Provide the (x, y) coordinate of the cell's center where the given text is located.  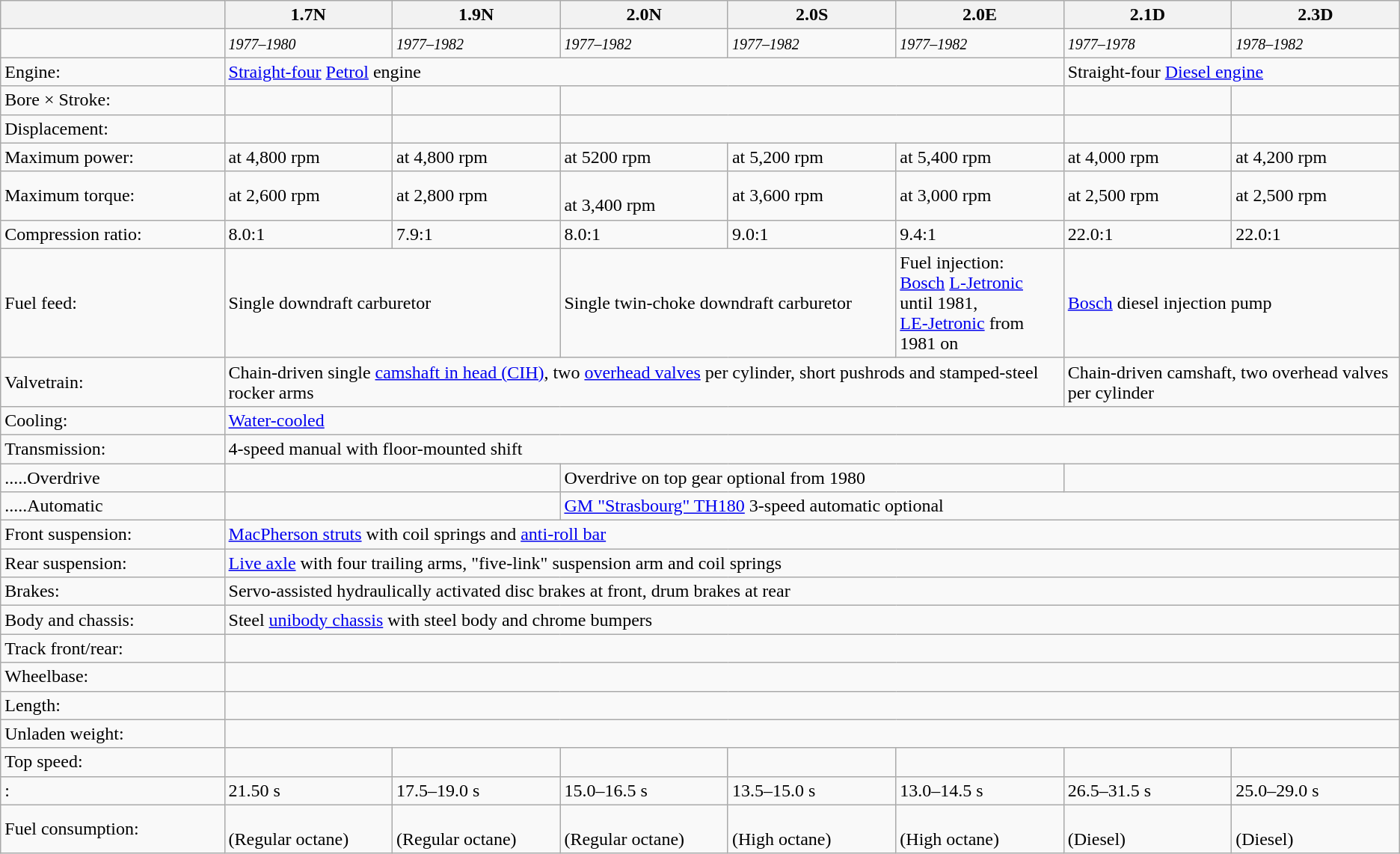
Engine: (112, 72)
Chain-driven camshaft, two overhead valves per cylinder (1231, 381)
at 5200 rpm (644, 157)
Straight-four Petrol engine (644, 72)
MacPherson struts with coil springs and anti-roll bar (812, 535)
15.0–16.5 s (644, 790)
Water-cooled (812, 420)
9.4:1 (980, 234)
21.50 s (308, 790)
Cooling: (112, 420)
1978–1982 (1316, 43)
9.0:1 (811, 234)
1.9N (476, 15)
7.9:1 (476, 234)
Length: (112, 705)
.....Overdrive (112, 478)
Top speed: (112, 762)
4-speed manual with floor-mounted shift (812, 449)
Transmission: (112, 449)
at 2,600 rpm (308, 196)
2.0N (644, 15)
Fuel feed: (112, 303)
Rear suspension: (112, 563)
Unladen weight: (112, 734)
Brakes: (112, 592)
Body and chassis: (112, 620)
: (112, 790)
.....Automatic (112, 506)
2.3D (1316, 15)
Track front/rear: (112, 648)
Front suspension: (112, 535)
1977–1980 (308, 43)
2.1D (1147, 15)
Maximum power: (112, 157)
Compression ratio: (112, 234)
Steel unibody chassis with steel body and chrome bumpers (812, 620)
at 5,400 rpm (980, 157)
Live axle with four trailing arms, "five-link" suspension arm and coil springs (812, 563)
at 3,000 rpm (980, 196)
Bosch diesel injection pump (1231, 303)
Fuel injection:Bosch L-Jetronic until 1981,LE-Jetronic from 1981 on (980, 303)
Chain-driven single camshaft in head (CIH), two overhead valves per cylinder, short pushrods and stamped-steel rocker arms (644, 381)
Displacement: (112, 129)
at 5,200 rpm (811, 157)
Single twin-choke downdraft carburetor (728, 303)
13.5–15.0 s (811, 790)
2.0E (980, 15)
Valvetrain: (112, 381)
Wheelbase: (112, 677)
at 4,200 rpm (1316, 157)
1.7N (308, 15)
Straight-four Diesel engine (1231, 72)
Bore × Stroke: (112, 100)
at 2,800 rpm (476, 196)
13.0–14.5 s (980, 790)
Maximum torque: (112, 196)
2.0S (811, 15)
17.5–19.0 s (476, 790)
25.0–29.0 s (1316, 790)
Single downdraft carburetor (392, 303)
1977–1978 (1147, 43)
at 4,000 rpm (1147, 157)
Servo-assisted hydraulically activated disc brakes at front, drum brakes at rear (812, 592)
at 3,400 rpm (644, 196)
at 3,600 rpm (811, 196)
26.5–31.5 s (1147, 790)
GM "Strasbourg" TH180 3-speed automatic optional (980, 506)
Overdrive on top gear optional from 1980 (812, 478)
Fuel consumption: (112, 829)
